For the text-containing cell, return its midpoint in (x, y) coordinate format. 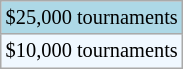
$10,000 tournaments (92, 51)
$25,000 tournaments (92, 17)
